Pinpoint the cell where the given text exists, returning its (X, Y) midpoint coordinate. 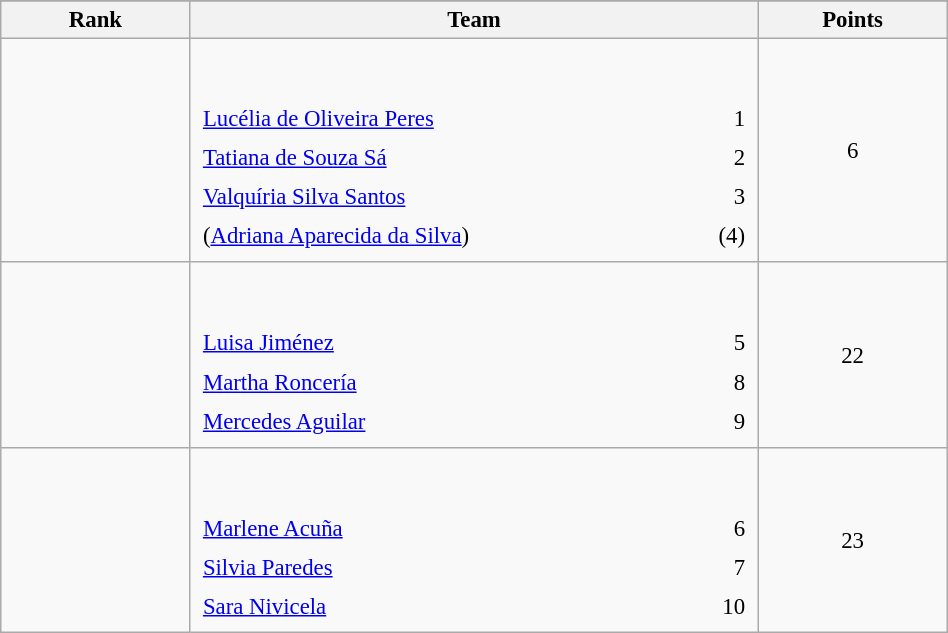
Luisa Jiménez 5 Martha Roncería 8 Mercedes Aguilar 9 (474, 354)
Rank (96, 20)
2 (718, 158)
22 (852, 354)
Valquíria Silva Santos (440, 197)
(4) (718, 236)
Martha Roncería (443, 382)
Tatiana de Souza Sá (440, 158)
9 (720, 421)
Marlene Acuña 6 Silvia Paredes 7 Sara Nivicela 10 (474, 540)
23 (852, 540)
Luisa Jiménez (443, 343)
10 (702, 606)
Team (474, 20)
5 (720, 343)
Sara Nivicela (424, 606)
7 (702, 567)
Marlene Acuña (424, 528)
Mercedes Aguilar (443, 421)
Lucélia de Oliveira Peres (440, 119)
8 (720, 382)
Silvia Paredes (424, 567)
(Adriana Aparecida da Silva) (440, 236)
Lucélia de Oliveira Peres 1 Tatiana de Souza Sá 2 Valquíria Silva Santos 3 (Adriana Aparecida da Silva) (4) (474, 151)
1 (718, 119)
3 (718, 197)
Points (852, 20)
